Provide the (x, y) coordinate of the cell's center where the given text is located.  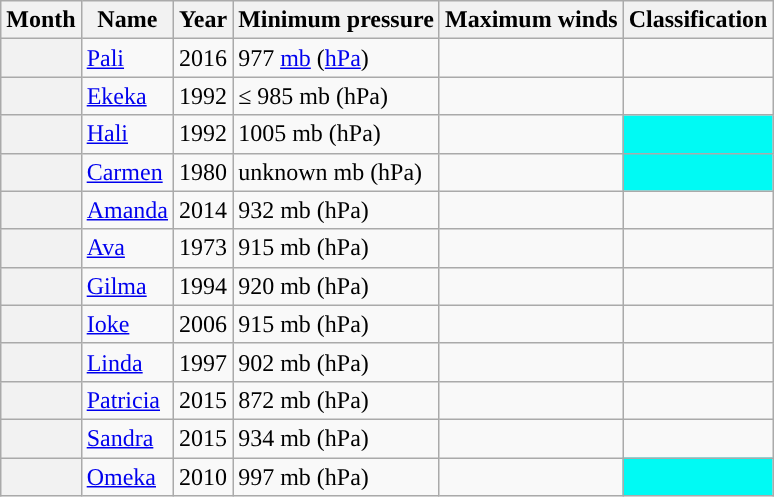
2014 (204, 210)
872 mb (hPa) (336, 400)
≤ 985 mb (hPa) (336, 96)
Omeka (127, 477)
unknown mb (hPa) (336, 172)
Patricia (127, 400)
977 mb (hPa) (336, 58)
Linda (127, 362)
2006 (204, 324)
1994 (204, 286)
1997 (204, 362)
Ekeka (127, 96)
Ava (127, 248)
Sandra (127, 438)
Pali (127, 58)
Month (41, 20)
Hali (127, 134)
932 mb (hPa) (336, 210)
902 mb (hPa) (336, 362)
1973 (204, 248)
1980 (204, 172)
934 mb (hPa) (336, 438)
2010 (204, 477)
Gilma (127, 286)
2016 (204, 58)
920 mb (hPa) (336, 286)
Year (204, 20)
Carmen (127, 172)
997 mb (hPa) (336, 477)
Name (127, 20)
1005 mb (hPa) (336, 134)
Ioke (127, 324)
Maximum winds (531, 20)
Amanda (127, 210)
Classification (698, 20)
Minimum pressure (336, 20)
